Determine the (X, Y) coordinate at the center of the cell enclosing the given text.  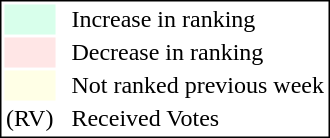
Increase in ranking (198, 19)
(RV) (29, 119)
Not ranked previous week (198, 85)
Decrease in ranking (198, 53)
Received Votes (198, 119)
